Capture the cell that displays the provided text and extract its [x, y] central coordinate. 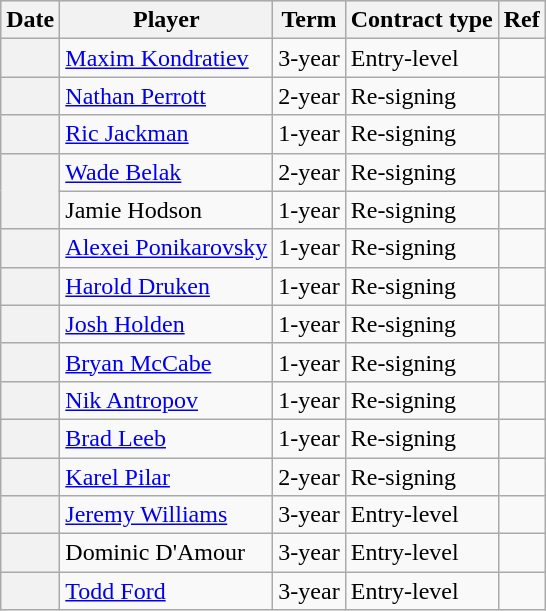
Contract type [422, 20]
Nik Antropov [166, 400]
Brad Leeb [166, 438]
Term [309, 20]
Date [30, 20]
Maxim Kondratiev [166, 58]
Karel Pilar [166, 477]
Ric Jackman [166, 134]
Todd Ford [166, 591]
Josh Holden [166, 324]
Alexei Ponikarovsky [166, 248]
Dominic D'Amour [166, 553]
Harold Druken [166, 286]
Player [166, 20]
Jamie Hodson [166, 210]
Nathan Perrott [166, 96]
Bryan McCabe [166, 362]
Ref [522, 20]
Jeremy Williams [166, 515]
Wade Belak [166, 172]
